For the text-containing cell, return its midpoint in [x, y] coordinate format. 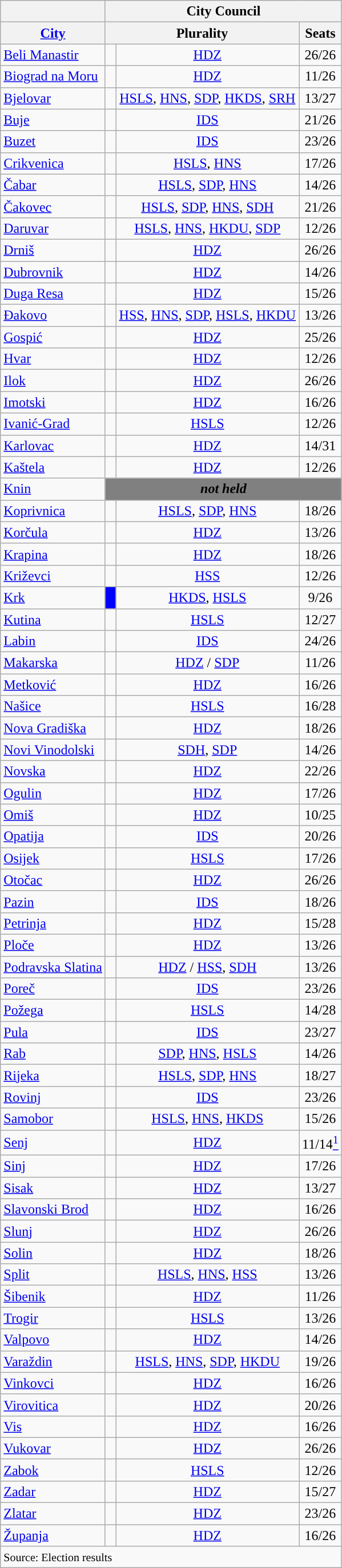
Rijeka [53, 1076]
City [53, 33]
Novska [53, 771]
Kaštela [53, 467]
Požega [53, 1011]
18/27 [321, 1076]
Biograd na Moru [53, 76]
Čakovec [53, 207]
Samobor [53, 1119]
Pazin [53, 902]
Krapina [53, 554]
Solin [53, 1253]
Karlovac [53, 446]
Vis [53, 1426]
Duga Resa [53, 294]
Buzet [53, 142]
9/26 [321, 597]
Split [53, 1275]
Seats [321, 33]
Vinkovci [53, 1383]
Šibenik [53, 1296]
11/141 [321, 1142]
HDZ / SDP [208, 663]
Omiš [53, 815]
City Council [223, 11]
14/28 [321, 1011]
Sinj [53, 1166]
Source: Election results [171, 1557]
HSLS, HNS, HKDU, SDP [208, 228]
Drniš [53, 250]
Senj [53, 1142]
Opatija [53, 836]
Virovitica [53, 1405]
SDP, HNS, HSLS [208, 1054]
HSS, HNS, SDP, HSLS, HKDU [208, 316]
HSLS, HNS, SDP, HKDU [208, 1361]
Rovinj [53, 1097]
Petrinja [53, 923]
24/26 [321, 641]
Krk [53, 597]
HSS [208, 576]
HSLS, HNS, HKDS [208, 1119]
15/28 [321, 923]
Ploče [53, 945]
Zabok [53, 1470]
Ivanić-Grad [53, 424]
HSLS, HNS [208, 163]
HKDS, HSLS [208, 597]
Knin [53, 489]
Bjelovar [53, 98]
Županja [53, 1535]
Podravska Slatina [53, 967]
Makarska [53, 663]
Poreč [53, 989]
Koprivnica [53, 511]
Novi Vinodolski [53, 750]
16/28 [321, 706]
12/27 [321, 619]
HSLS, SDP, HNS, SDH [208, 207]
Imotski [53, 402]
Križevci [53, 576]
Nova Gradiška [53, 728]
15/27 [321, 1492]
Valpovo [53, 1340]
Kutina [53, 619]
Ilok [53, 381]
not held [223, 489]
Daruvar [53, 228]
HSLS, HNS, SDP, HKDS, SRH [208, 98]
23/27 [321, 1032]
25/26 [321, 337]
Buje [53, 120]
Dubrovnik [53, 272]
Vukovar [53, 1448]
Našice [53, 706]
Zlatar [53, 1514]
Plurality [202, 33]
Beli Manastir [53, 55]
Slavonski Brod [53, 1210]
Čabar [53, 185]
Korčula [53, 532]
14/31 [321, 446]
Trogir [53, 1318]
HSLS, HNS, HSS [208, 1275]
Osijek [53, 858]
Hvar [53, 359]
Đakovo [53, 316]
Metković [53, 685]
Rab [53, 1054]
10/25 [321, 815]
SDH, SDP [208, 750]
Zadar [53, 1492]
Sisak [53, 1188]
HDZ / HSS, SDH [208, 967]
Labin [53, 641]
Pula [53, 1032]
Ogulin [53, 793]
Varaždin [53, 1361]
Crikvenica [53, 163]
Gospić [53, 337]
Otočac [53, 880]
Slunj [53, 1231]
19/26 [321, 1361]
22/26 [321, 771]
